Return [X, Y] of the center of cell containing provided text 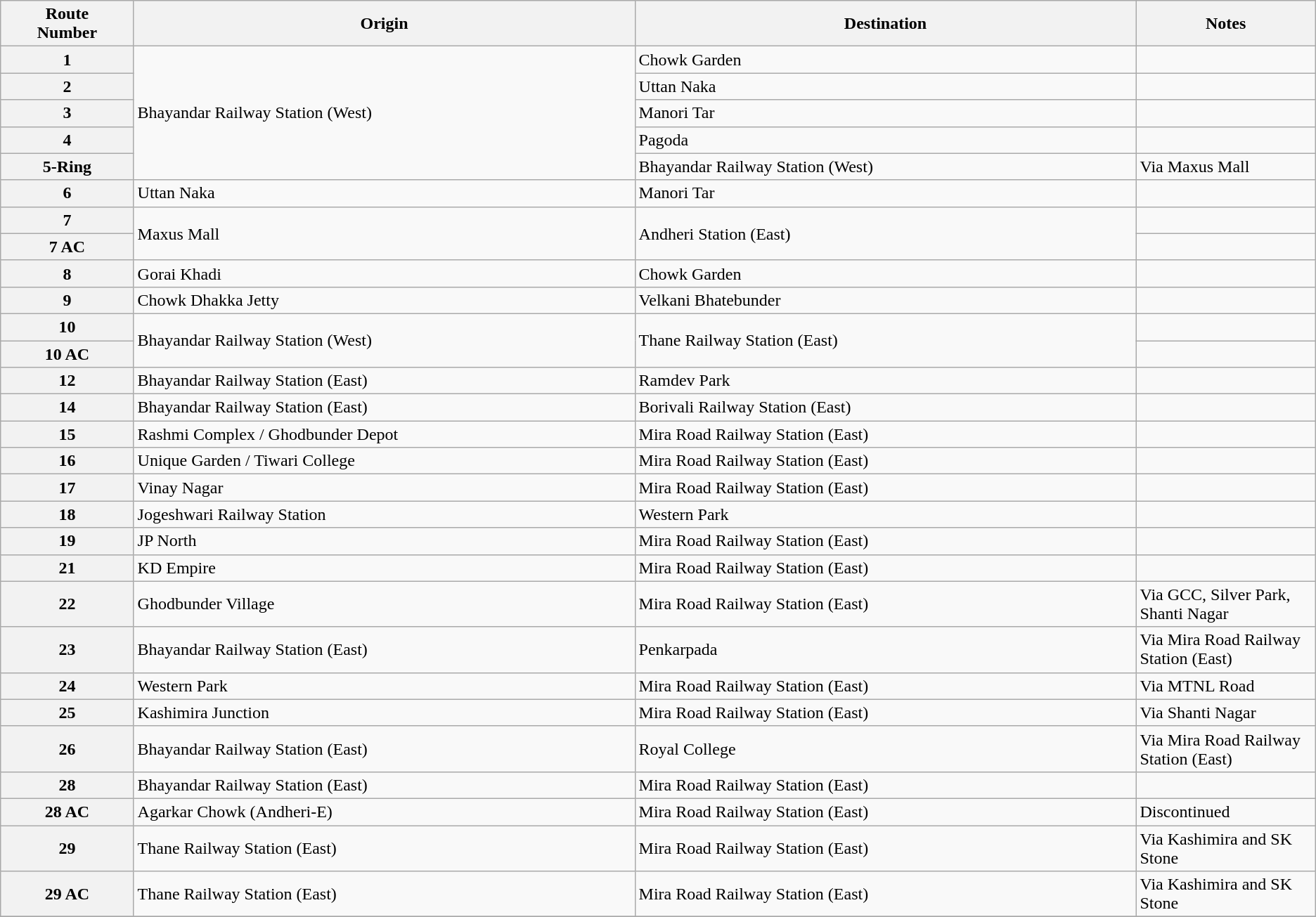
9 [67, 300]
Via GCC, Silver Park, Shanti Nagar [1226, 604]
Vinay Nagar [384, 488]
Penkarpada [886, 649]
Unique Garden / Tiwari College [384, 461]
8 [67, 273]
Via Shanti Nagar [1226, 713]
16 [67, 461]
Kashimira Junction [384, 713]
Agarkar Chowk (Andheri-E) [384, 812]
Rashmi Complex / Ghodbunder Depot [384, 434]
Via MTNL Road [1226, 686]
10 AC [67, 353]
Jogeshwari Railway Station [384, 514]
25 [67, 713]
Borivali Railway Station (East) [886, 408]
18 [67, 514]
1 [67, 60]
17 [67, 488]
Maxus Mall [384, 233]
19 [67, 541]
Discontinued [1226, 812]
Royal College [886, 749]
14 [67, 408]
29 [67, 847]
6 [67, 193]
Ghodbunder Village [384, 604]
RouteNumber [67, 24]
28 AC [67, 812]
Chowk Dhakka Jetty [384, 300]
22 [67, 604]
5-Ring [67, 167]
Pagoda [886, 140]
24 [67, 686]
Destination [886, 24]
4 [67, 140]
7 [67, 220]
15 [67, 434]
12 [67, 381]
10 [67, 327]
3 [67, 113]
21 [67, 568]
7 AC [67, 247]
Andheri Station (East) [886, 233]
Gorai Khadi [384, 273]
KD Empire [384, 568]
Origin [384, 24]
29 AC [67, 894]
2 [67, 86]
JP North [384, 541]
28 [67, 785]
Velkani Bhatebunder [886, 300]
26 [67, 749]
Via Maxus Mall [1226, 167]
23 [67, 649]
Ramdev Park [886, 381]
Notes [1226, 24]
